Find where the given text appears and provide that cell's center as [x, y] coordinate. 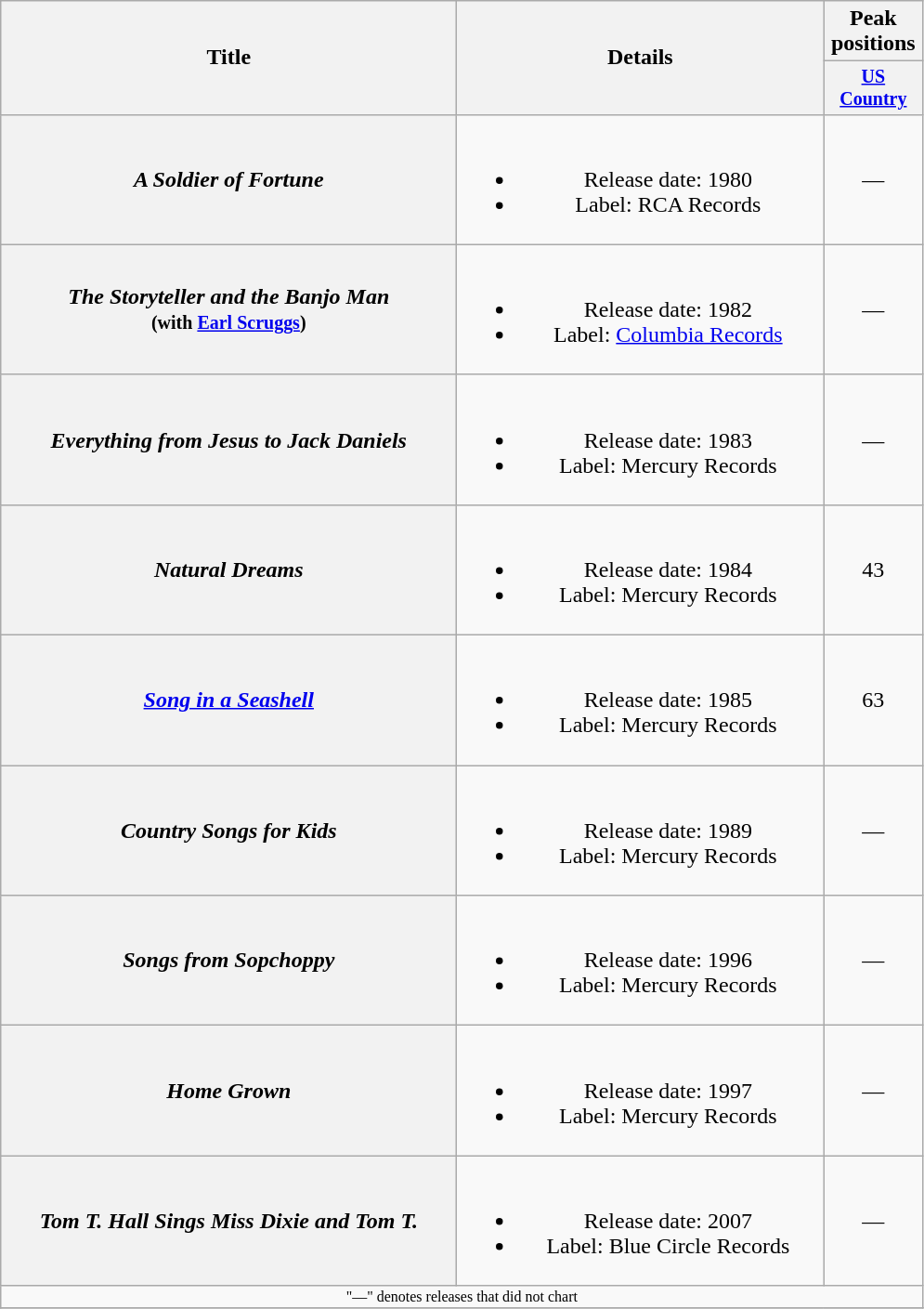
A Soldier of Fortune [228, 179]
Release date: 1982Label: Columbia Records [641, 309]
Release date: 1983Label: Mercury Records [641, 439]
63 [873, 700]
Everything from Jesus to Jack Daniels [228, 439]
Release date: 1980Label: RCA Records [641, 179]
Country Songs for Kids [228, 831]
Songs from Sopchoppy [228, 961]
US Country [873, 87]
Release date: 1996Label: Mercury Records [641, 961]
Home Grown [228, 1091]
"—" denotes releases that did not chart [462, 1297]
Release date: 2007Label: Blue Circle Records [641, 1221]
Tom T. Hall Sings Miss Dixie and Tom T. [228, 1221]
Title [228, 58]
Song in a Seashell [228, 700]
Peak positions [873, 32]
Details [641, 58]
43 [873, 569]
Release date: 1984Label: Mercury Records [641, 569]
Natural Dreams [228, 569]
Release date: 1989Label: Mercury Records [641, 831]
Release date: 1997Label: Mercury Records [641, 1091]
Release date: 1985Label: Mercury Records [641, 700]
The Storyteller and the Banjo Man(with Earl Scruggs) [228, 309]
